Extract the [X, Y] coordinate from the center of the cell holding the provided text.  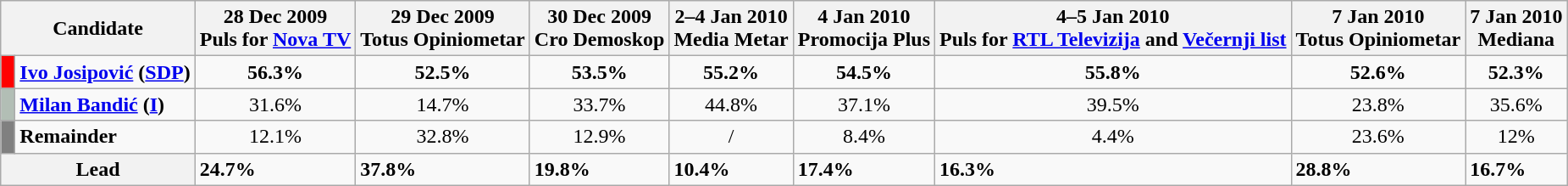
7 Jan 2010Mediana [1516, 29]
Lead [98, 169]
16.3% [1113, 169]
4.4% [1113, 137]
Milan Bandić (I) [105, 104]
28.8% [1378, 169]
Remainder [105, 137]
4 Jan 2010Promocija Plus [864, 29]
12.1% [275, 137]
52.3% [1516, 72]
19.8% [600, 169]
37.1% [864, 104]
12% [1516, 137]
10.4% [731, 169]
17.4% [864, 169]
39.5% [1113, 104]
14.7% [443, 104]
8.4% [864, 137]
4–5 Jan 2010Puls for RTL Televizija and Večernji list [1113, 29]
52.5% [443, 72]
Candidate [98, 29]
12.9% [600, 137]
35.6% [1516, 104]
23.8% [1378, 104]
44.8% [731, 104]
37.8% [443, 169]
16.7% [1516, 169]
2–4 Jan 2010Media Metar [731, 29]
53.5% [600, 72]
30 Dec 2009Cro Demoskop [600, 29]
33.7% [600, 104]
23.6% [1378, 137]
32.8% [443, 137]
56.3% [275, 72]
28 Dec 2009Puls for Nova TV [275, 29]
31.6% [275, 104]
55.8% [1113, 72]
/ [731, 137]
Ivo Josipović (SDP) [105, 72]
55.2% [731, 72]
52.6% [1378, 72]
29 Dec 2009Totus Opiniometar [443, 29]
7 Jan 2010Totus Opiniometar [1378, 29]
24.7% [275, 169]
54.5% [864, 72]
